Extract the (x, y) coordinate from the center of the cell holding the provided text.  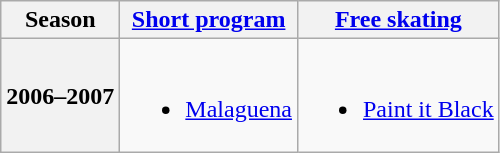
Paint it Black (398, 96)
Short program (209, 20)
Free skating (398, 20)
Season (60, 20)
Malaguena (209, 96)
2006–2007 (60, 96)
